For the text-containing cell, return its midpoint in [x, y] coordinate format. 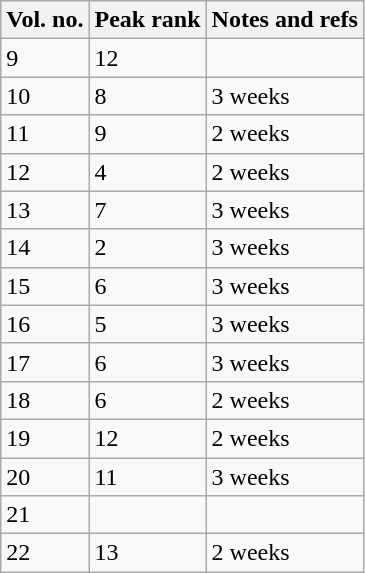
10 [45, 96]
8 [148, 96]
2 [148, 248]
18 [45, 400]
15 [45, 286]
7 [148, 210]
Vol. no. [45, 20]
5 [148, 324]
22 [45, 553]
4 [148, 172]
14 [45, 248]
Notes and refs [284, 20]
17 [45, 362]
21 [45, 515]
Peak rank [148, 20]
16 [45, 324]
19 [45, 438]
20 [45, 477]
